Provide the [x, y] coordinate of the cell's center where the given text is located.  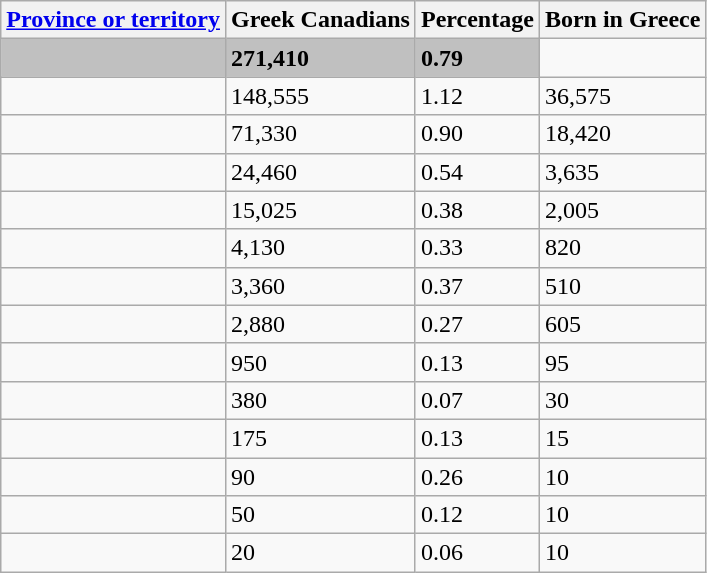
30 [622, 400]
605 [622, 324]
20 [320, 553]
15,025 [320, 210]
0.07 [477, 400]
3,635 [622, 172]
0.33 [477, 248]
4,130 [320, 248]
Born in Greece [622, 20]
90 [320, 477]
15 [622, 438]
36,575 [622, 96]
2,880 [320, 324]
0.26 [477, 477]
510 [622, 286]
Greek Canadians [320, 20]
95 [622, 362]
380 [320, 400]
24,460 [320, 172]
820 [622, 248]
0.79 [477, 58]
Percentage [477, 20]
Province or territory [114, 20]
0.38 [477, 210]
0.12 [477, 515]
0.54 [477, 172]
0.06 [477, 553]
3,360 [320, 286]
0.37 [477, 286]
50 [320, 515]
71,330 [320, 134]
950 [320, 362]
175 [320, 438]
0.27 [477, 324]
148,555 [320, 96]
18,420 [622, 134]
271,410 [320, 58]
0.90 [477, 134]
1.12 [477, 96]
2,005 [622, 210]
